Return the (X, Y) coordinate for the center point of the cell that contains the specified text.  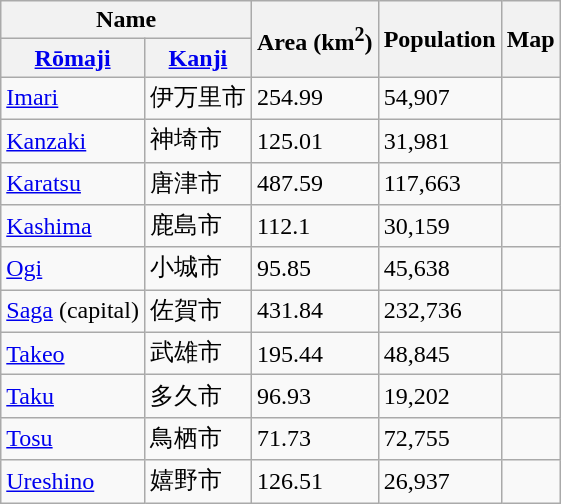
小城市 (198, 268)
95.85 (314, 268)
71.73 (314, 438)
54,907 (440, 98)
Ogi (73, 268)
Population (440, 39)
Name (126, 20)
Area (km2) (314, 39)
96.93 (314, 396)
112.1 (314, 226)
125.01 (314, 140)
鹿島市 (198, 226)
487.59 (314, 184)
431.84 (314, 312)
多久市 (198, 396)
26,937 (440, 482)
Kashima (73, 226)
19,202 (440, 396)
Kanji (198, 58)
72,755 (440, 438)
佐賀市 (198, 312)
117,663 (440, 184)
30,159 (440, 226)
嬉野市 (198, 482)
Imari (73, 98)
31,981 (440, 140)
伊万里市 (198, 98)
254.99 (314, 98)
唐津市 (198, 184)
232,736 (440, 312)
Ureshino (73, 482)
Takeo (73, 354)
神埼市 (198, 140)
Rōmaji (73, 58)
Kanzaki (73, 140)
Tosu (73, 438)
武雄市 (198, 354)
鳥栖市 (198, 438)
45,638 (440, 268)
Saga (capital) (73, 312)
126.51 (314, 482)
195.44 (314, 354)
Taku (73, 396)
48,845 (440, 354)
Map (530, 39)
Karatsu (73, 184)
